Capture the cell that displays the provided text and extract its [X, Y] central coordinate. 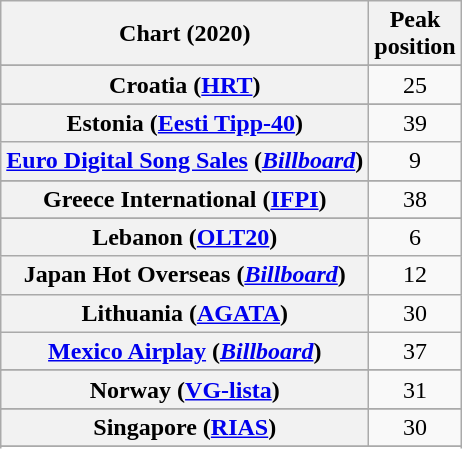
Estonia (Eesti Tipp-40) [185, 123]
Greece International (IFPI) [185, 199]
Japan Hot Overseas (Billboard) [185, 275]
37 [415, 351]
Mexico Airplay (Billboard) [185, 351]
39 [415, 123]
Norway (VG-lista) [185, 389]
Croatia (HRT) [185, 85]
Singapore (RIAS) [185, 427]
25 [415, 85]
Lebanon (OLT20) [185, 237]
6 [415, 237]
Chart (2020) [185, 34]
Peakposition [415, 34]
38 [415, 199]
9 [415, 161]
12 [415, 275]
Lithuania (AGATA) [185, 313]
Euro Digital Song Sales (Billboard) [185, 161]
31 [415, 389]
